Return (x, y) of the center of cell containing provided text 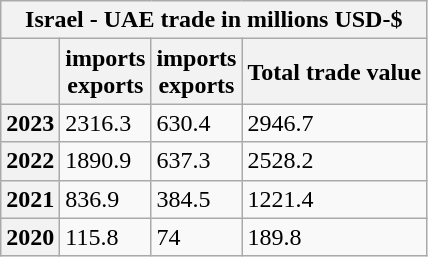
2020 (30, 237)
2946.7 (334, 123)
2021 (30, 199)
Israel - UAE trade in millions USD-$ (214, 20)
115.8 (106, 237)
74 (196, 237)
189.8 (334, 237)
2023 (30, 123)
637.3 (196, 161)
630.4 (196, 123)
1221.4 (334, 199)
Total trade value (334, 72)
384.5 (196, 199)
2528.2 (334, 161)
2022 (30, 161)
2316.3 (106, 123)
1890.9 (106, 161)
836.9 (106, 199)
